Pinpoint the cell where the given text exists, returning its (x, y) midpoint coordinate. 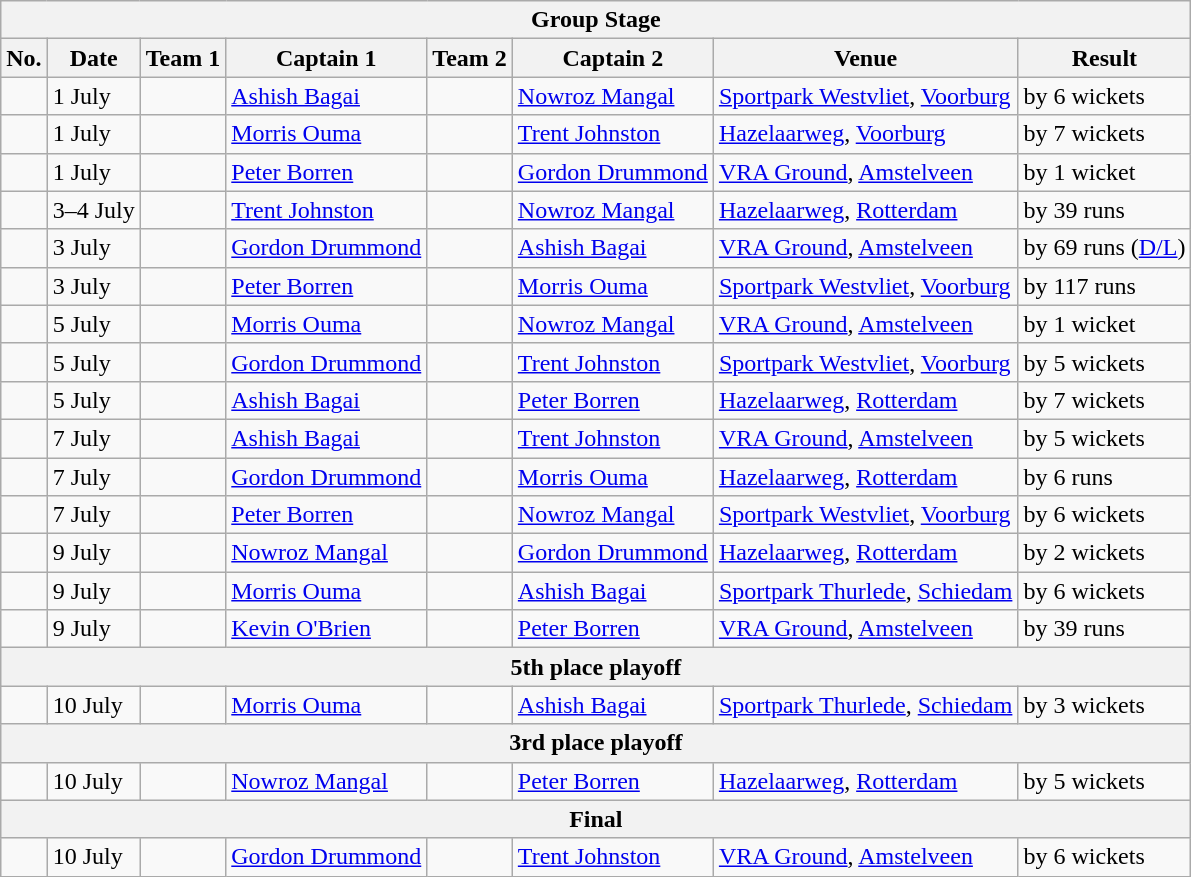
Venue (866, 58)
by 69 runs (D/L) (1104, 248)
Team 1 (183, 58)
3–4 July (94, 210)
Hazelaarweg, Voorburg (866, 134)
Result (1104, 58)
Captain 1 (326, 58)
No. (24, 58)
Team 2 (470, 58)
Date (94, 58)
by 117 runs (1104, 286)
Captain 2 (612, 58)
Kevin O'Brien (326, 629)
3rd place playoff (596, 743)
5th place playoff (596, 667)
Group Stage (596, 20)
by 3 wickets (1104, 705)
by 2 wickets (1104, 553)
Final (596, 819)
by 6 runs (1104, 477)
